Identify which cell holds the provided text, then report its (x, y) central coordinate. 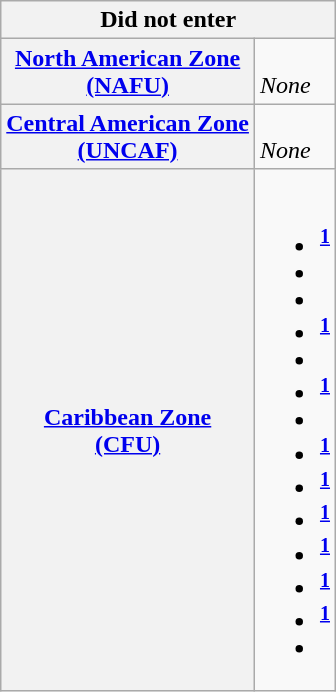
North American Zone(NAFU) (128, 72)
Central American Zone(UNCAF) (128, 136)
111111111 (294, 430)
Did not enter (168, 20)
Caribbean Zone(CFU) (128, 430)
